From the cell containing the given text, extract its center point as [x, y] coordinate. 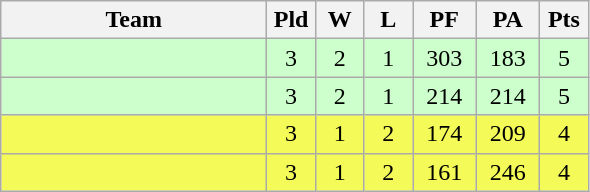
Pld [292, 20]
183 [508, 58]
L [388, 20]
Team [134, 20]
246 [508, 172]
W [340, 20]
Pts [564, 20]
174 [444, 134]
PF [444, 20]
PA [508, 20]
303 [444, 58]
209 [508, 134]
161 [444, 172]
